Identify which cell holds the provided text, then report its (x, y) central coordinate. 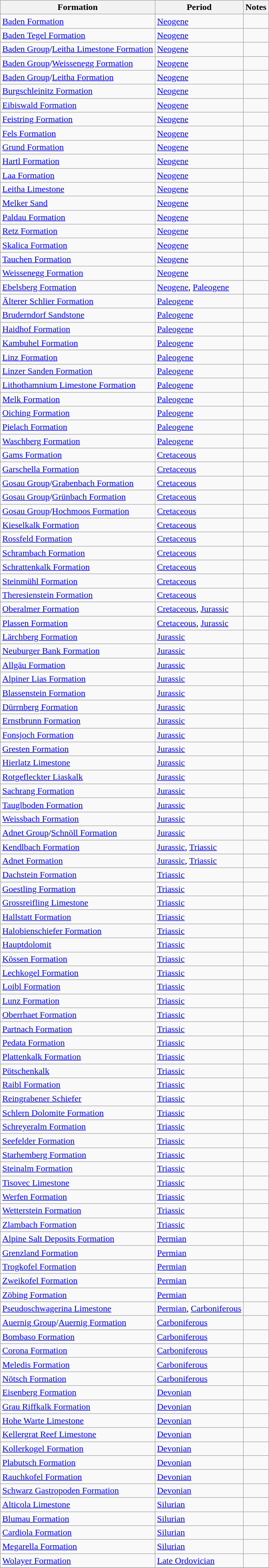
Gosau Group/Hochmoos Formation (78, 511)
Tauchen Formation (78, 259)
Nötsch Formation (78, 1379)
Melk Formation (78, 399)
Trogkofel Formation (78, 1267)
Gosau Group/Grabenbach Formation (78, 483)
Bruderndorf Sandstone (78, 315)
Schrambach Formation (78, 553)
Hierlatz Limestone (78, 763)
Linzer Sanden Formation (78, 371)
Wolayer Formation (78, 1561)
Baden Group/Weissenegg Formation (78, 63)
Retz Formation (78, 231)
Notes (256, 7)
Adnet Formation (78, 861)
Weissbach Formation (78, 819)
Kieselkalk Formation (78, 525)
Älterer Schlier Formation (78, 301)
Zlambach Formation (78, 1225)
Schlern Dolomite Formation (78, 1113)
Hartl Formation (78, 161)
Pötschenkalk (78, 1071)
Kendlbach Formation (78, 847)
Blassenstein Formation (78, 693)
Waschberg Formation (78, 441)
Oberalmer Formation (78, 609)
Rossfeld Formation (78, 539)
Grau Riffkalk Formation (78, 1407)
Eibiswald Formation (78, 105)
Haidhof Formation (78, 329)
Ebelsberg Formation (78, 287)
Schwarz Gastropoden Formation (78, 1490)
Burgschleinitz Formation (78, 91)
Megarella Formation (78, 1547)
Melker Sand (78, 203)
Pielach Formation (78, 427)
Skalica Formation (78, 245)
Tauglboden Formation (78, 805)
Tisovec Limestone (78, 1183)
Permian, Carboniferous (199, 1309)
Rauchkofel Formation (78, 1476)
Halobienschiefer Formation (78, 931)
Plabutsch Formation (78, 1462)
Zöbing Formation (78, 1294)
Auernig Group/Auernig Formation (78, 1323)
Sachrang Formation (78, 791)
Ernstbrunn Formation (78, 721)
Bombaso Formation (78, 1337)
Gresten Formation (78, 749)
Corona Formation (78, 1351)
Neogene, Paleogene (199, 287)
Seefelder Formation (78, 1141)
Dürrnberg Formation (78, 707)
Baden Group/Leitha Formation (78, 77)
Oiching Formation (78, 413)
Fonsjoch Formation (78, 735)
Werfen Formation (78, 1197)
Zweikofel Formation (78, 1281)
Reingrabener Schiefer (78, 1099)
Kollerkogel Formation (78, 1449)
Alpine Salt Deposits Formation (78, 1239)
Kellergrat Reef Limestone (78, 1435)
Starhemberg Formation (78, 1155)
Baden Tegel Formation (78, 35)
Gams Formation (78, 455)
Lärchberg Formation (78, 637)
Baden Group/Leitha Limestone Formation (78, 49)
Formation (78, 7)
Weissenegg Formation (78, 273)
Hallstatt Formation (78, 917)
Laa Formation (78, 175)
Grenzland Formation (78, 1253)
Late Ordovician (199, 1561)
Leitha Limestone (78, 189)
Linz Formation (78, 357)
Lunz Formation (78, 1001)
Steinmühl Formation (78, 581)
Cardiola Formation (78, 1533)
Raibl Formation (78, 1085)
Rotgefleckter Liaskalk (78, 777)
Loibl Formation (78, 987)
Fels Formation (78, 133)
Plattenkalk Formation (78, 1057)
Lechkogel Formation (78, 973)
Feistring Formation (78, 119)
Oberrhaet Formation (78, 1015)
Period (199, 7)
Partnach Formation (78, 1029)
Theresienstein Formation (78, 595)
Gosau Group/Grünbach Formation (78, 497)
Grossreifling Limestone (78, 903)
Grund Formation (78, 147)
Goestling Formation (78, 889)
Hohe Warte Limestone (78, 1421)
Dachstein Formation (78, 875)
Alticola Limestone (78, 1504)
Hauptdolomit (78, 945)
Pedata Formation (78, 1043)
Schrattenkalk Formation (78, 567)
Wetterstein Formation (78, 1211)
Lithothamnium Limestone Formation (78, 385)
Alpiner Lias Formation (78, 679)
Blumau Formation (78, 1519)
Garschella Formation (78, 469)
Plassen Formation (78, 623)
Adnet Group/Schnöll Formation (78, 833)
Baden Formation (78, 21)
Pseudoschwagerina Limestone (78, 1309)
Paldau Formation (78, 217)
Eisenberg Formation (78, 1393)
Allgäu Formation (78, 665)
Steinalm Formation (78, 1169)
Schreyeralm Formation (78, 1127)
Kössen Formation (78, 959)
Meledis Formation (78, 1365)
Neuburger Bank Formation (78, 651)
Kambuhel Formation (78, 343)
